Determine the (X, Y) coordinate at the center of the cell enclosing the given text.  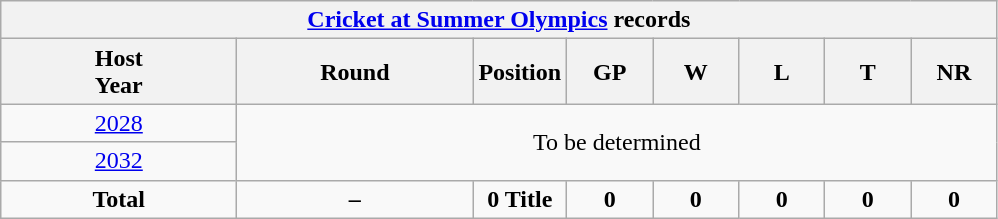
HostYear (119, 72)
Cricket at Summer Olympics records (499, 20)
Position (520, 72)
2032 (119, 161)
NR (954, 72)
GP (610, 72)
Round (355, 72)
2028 (119, 123)
– (355, 199)
To be determined (617, 142)
0 Title (520, 199)
Total (119, 199)
L (782, 72)
T (868, 72)
W (696, 72)
